For the text-containing cell, return its midpoint in [X, Y] coordinate format. 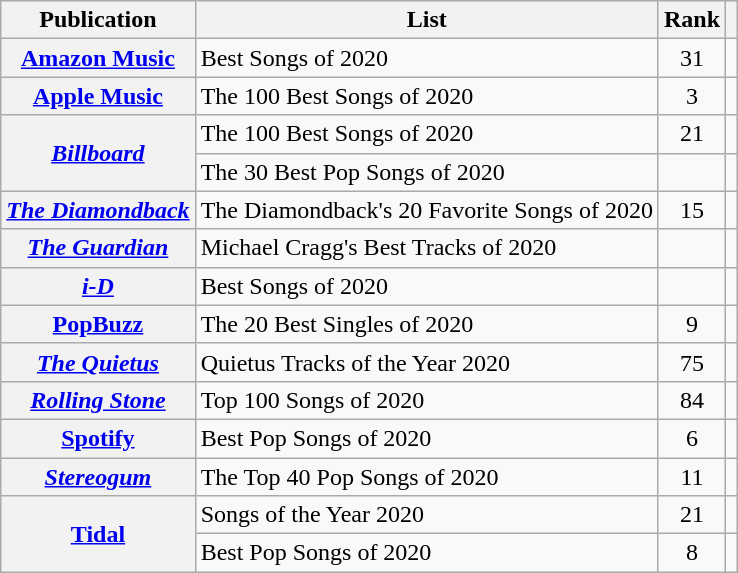
8 [692, 553]
The 20 Best Singles of 2020 [426, 324]
i-D [98, 286]
9 [692, 324]
The Diamondback's 20 Favorite Songs of 2020 [426, 210]
Rank [692, 20]
The Top 40 Pop Songs of 2020 [426, 477]
The Guardian [98, 248]
Billboard [98, 153]
Apple Music [98, 96]
Rolling Stone [98, 400]
Top 100 Songs of 2020 [426, 400]
Spotify [98, 438]
PopBuzz [98, 324]
The Quietus [98, 362]
Publication [98, 20]
15 [692, 210]
The 30 Best Pop Songs of 2020 [426, 172]
Quietus Tracks of the Year 2020 [426, 362]
Amazon Music [98, 58]
84 [692, 400]
Tidal [98, 534]
Songs of the Year 2020 [426, 515]
List [426, 20]
Stereogum [98, 477]
Michael Cragg's Best Tracks of 2020 [426, 248]
The Diamondback [98, 210]
6 [692, 438]
75 [692, 362]
3 [692, 96]
11 [692, 477]
31 [692, 58]
